For the text-containing cell, return its midpoint in [X, Y] coordinate format. 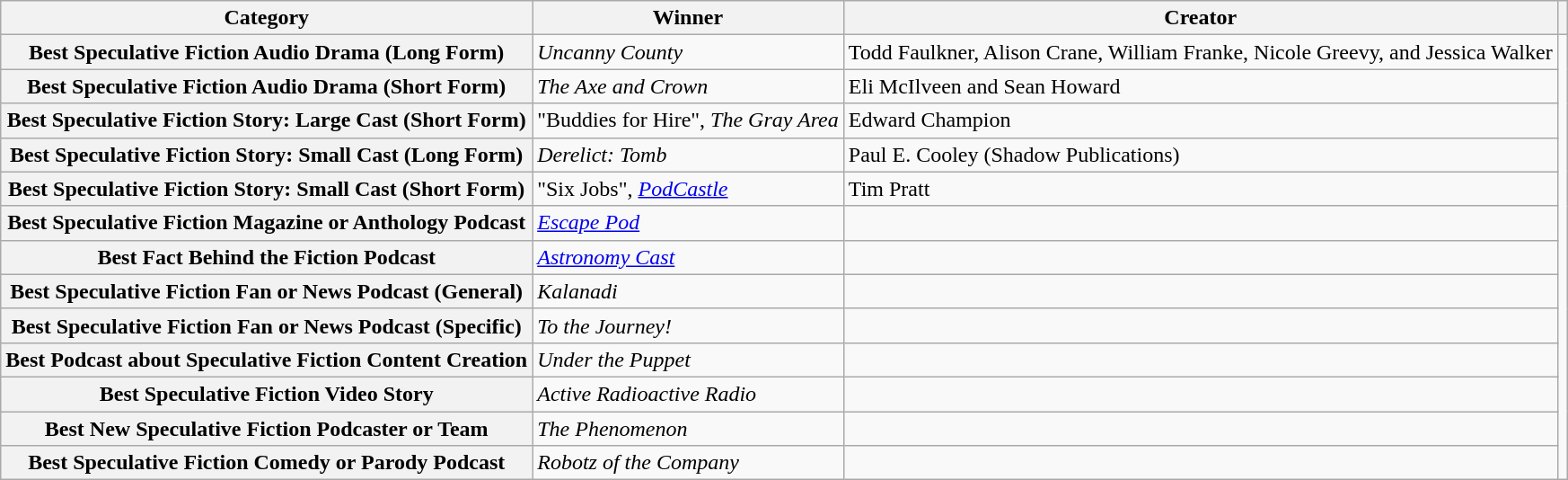
Category [267, 18]
Eli McIlveen and Sean Howard [1200, 86]
Best Speculative Fiction Audio Drama (Short Form) [267, 86]
Winner [688, 18]
Active Radioactive Radio [688, 394]
Best Speculative Fiction Story: Small Cast (Long Form) [267, 155]
Derelict: Tomb [688, 155]
Uncanny County [688, 52]
Best Speculative Fiction Fan or News Podcast (Specific) [267, 325]
Paul E. Cooley (Shadow Publications) [1200, 155]
Creator [1200, 18]
Kalanadi [688, 291]
Under the Puppet [688, 360]
To the Journey! [688, 325]
Best Fact Behind the Fiction Podcast [267, 257]
Best New Speculative Fiction Podcaster or Team [267, 429]
Escape Pod [688, 223]
Best Speculative Fiction Fan or News Podcast (General) [267, 291]
Best Speculative Fiction Magazine or Anthology Podcast [267, 223]
Robotz of the Company [688, 463]
Best Speculative Fiction Story: Large Cast (Short Form) [267, 120]
Best Speculative Fiction Story: Small Cast (Short Form) [267, 189]
Best Speculative Fiction Audio Drama (Long Form) [267, 52]
Tim Pratt [1200, 189]
Edward Champion [1200, 120]
"Buddies for Hire", The Gray Area [688, 120]
The Phenomenon [688, 429]
Best Podcast about Speculative Fiction Content Creation [267, 360]
The Axe and Crown [688, 86]
Astronomy Cast [688, 257]
Todd Faulkner, Alison Crane, William Franke, Nicole Greevy, and Jessica Walker [1200, 52]
"Six Jobs", PodCastle [688, 189]
Best Speculative Fiction Comedy or Parody Podcast [267, 463]
Best Speculative Fiction Video Story [267, 394]
